Provide the [X, Y] coordinate of the cell's center where the given text is located.  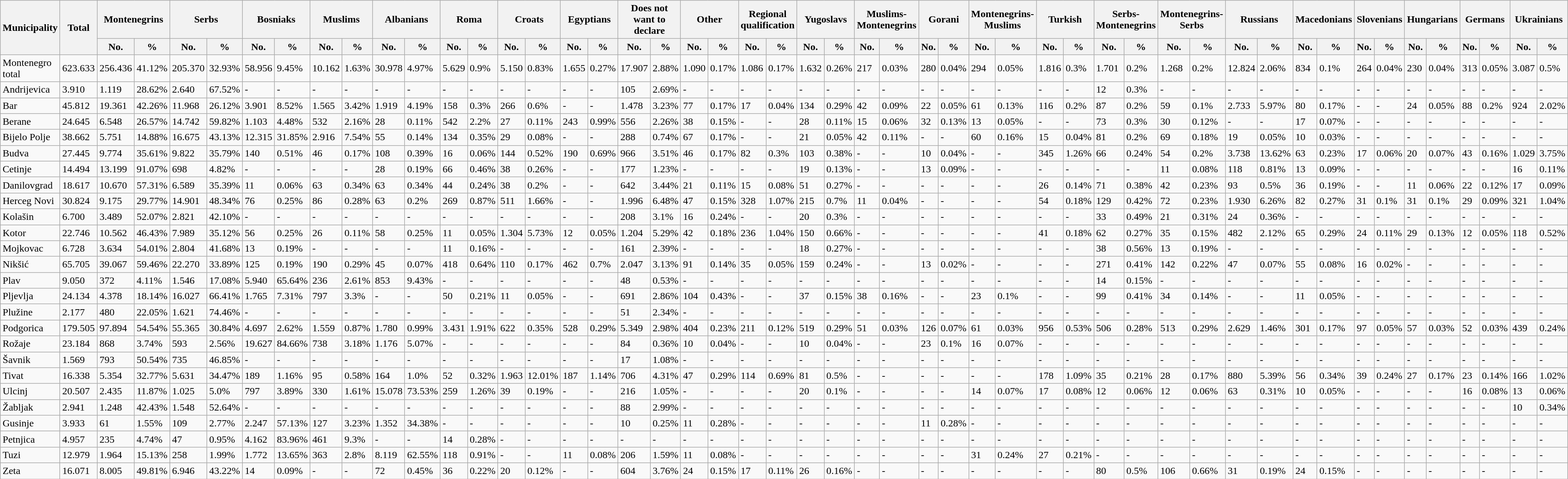
Tuzi [30, 455]
1.090 [694, 68]
110 [511, 265]
4.378 [116, 296]
105 [634, 90]
13.65% [292, 455]
Hungarians [1432, 20]
17.08% [224, 280]
29.77% [152, 201]
11.968 [189, 106]
46.43% [152, 232]
45 [389, 265]
1.963 [511, 376]
3.933 [78, 423]
1.268 [1174, 68]
35.12% [224, 232]
114 [752, 376]
Bar [30, 106]
2.629 [1241, 328]
2.435 [116, 391]
1.61% [357, 391]
Serbs [206, 20]
65 [1305, 232]
868 [116, 344]
129 [1109, 201]
Kotor [30, 232]
62 [1109, 232]
45.812 [78, 106]
58.956 [259, 68]
14.901 [189, 201]
404 [694, 328]
140 [259, 153]
264 [1364, 68]
Muslims-Montenegrins [887, 20]
1.63% [357, 68]
1.478 [634, 106]
30.978 [389, 68]
22.270 [189, 265]
24.645 [78, 121]
542 [454, 121]
5.73% [543, 232]
Does not want to declare [649, 20]
Gorani [944, 20]
2.16% [357, 121]
57.13% [292, 423]
0.74% [666, 137]
Budva [30, 153]
Zeta [30, 471]
3.18% [357, 344]
2.640 [189, 90]
4.74% [152, 439]
439 [1523, 328]
793 [116, 360]
1.780 [389, 328]
1.09% [1079, 376]
10.162 [326, 68]
28.62% [152, 90]
Yugoslavs [826, 20]
2.62% [292, 328]
5.0% [224, 391]
3.13% [666, 265]
6.946 [189, 471]
834 [1305, 68]
2.88% [666, 68]
127 [326, 423]
691 [634, 296]
16.675 [189, 137]
738 [326, 344]
8.52% [292, 106]
2.733 [1241, 106]
22.05% [152, 312]
480 [116, 312]
159 [810, 265]
1.59% [666, 455]
43.22% [224, 471]
Nikšić [30, 265]
76 [259, 201]
Ukrainians [1539, 20]
57.31% [152, 185]
Cetinje [30, 169]
18.617 [78, 185]
60 [982, 137]
1.621 [189, 312]
2.177 [78, 312]
1.55% [152, 423]
0.9% [483, 68]
2.2% [483, 121]
59 [1174, 106]
482 [1241, 232]
6.548 [116, 121]
1.765 [259, 296]
116 [1050, 106]
4.19% [422, 106]
65.64% [292, 280]
2.12% [1276, 232]
109 [189, 423]
Petnjica [30, 439]
9.050 [78, 280]
4.697 [259, 328]
880 [1241, 376]
Slovenians [1379, 20]
Danilovgrad [30, 185]
206 [634, 455]
622 [511, 328]
2.26% [666, 121]
1.701 [1109, 68]
74.46% [224, 312]
2.99% [666, 407]
9.774 [116, 153]
13.62% [1276, 153]
32 [929, 121]
1.204 [634, 232]
0.49% [1141, 217]
103 [810, 153]
13.199 [116, 169]
506 [1109, 328]
313 [1470, 68]
3.431 [454, 328]
10.562 [116, 232]
108 [389, 153]
1.029 [1523, 153]
5.29% [666, 232]
5.631 [189, 376]
4.48% [292, 121]
0.43% [723, 296]
3.42% [357, 106]
67.52% [224, 90]
34.38% [422, 423]
73 [1109, 121]
6.589 [189, 185]
16.071 [78, 471]
26.57% [152, 121]
17.907 [634, 68]
11.87% [152, 391]
1.548 [189, 407]
3.634 [116, 249]
2.916 [326, 137]
58 [389, 232]
7.31% [292, 296]
2.821 [189, 217]
8.119 [389, 455]
328 [752, 201]
Pljevlja [30, 296]
593 [189, 344]
6.728 [78, 249]
Podgorica [30, 328]
19.361 [116, 106]
556 [634, 121]
208 [634, 217]
5.07% [422, 344]
271 [1109, 265]
9.3% [357, 439]
48 [634, 280]
Rožaje [30, 344]
15.078 [389, 391]
266 [511, 106]
14.494 [78, 169]
87 [1109, 106]
211 [752, 328]
77 [694, 106]
14.88% [152, 137]
3.89% [292, 391]
54.54% [152, 328]
1.930 [1241, 201]
7.54% [357, 137]
16.027 [189, 296]
42.10% [224, 217]
33.89% [224, 265]
42.43% [152, 407]
4.957 [78, 439]
1.086 [752, 68]
99 [1109, 296]
31.85% [292, 137]
0.81% [1276, 169]
363 [326, 455]
33 [1109, 217]
91 [694, 265]
243 [574, 121]
Gusinje [30, 423]
Regional qualification [768, 20]
144 [511, 153]
Total [78, 28]
Šavnik [30, 360]
Russians [1259, 20]
698 [189, 169]
177 [634, 169]
2.941 [78, 407]
50.54% [152, 360]
0.51% [292, 153]
5.150 [511, 68]
Egyptians [589, 20]
0.6% [543, 106]
9.43% [422, 280]
97.894 [116, 328]
48.34% [224, 201]
1.964 [116, 455]
0.91% [483, 455]
461 [326, 439]
4.82% [224, 169]
16.338 [78, 376]
23.184 [78, 344]
2.61% [357, 280]
1.919 [389, 106]
Montenegro total [30, 68]
3.74% [152, 344]
27.445 [78, 153]
106 [1174, 471]
Andrijevica [30, 90]
83.96% [292, 439]
1.66% [543, 201]
Albanians [406, 20]
Turkish [1065, 20]
5.751 [116, 137]
3.489 [116, 217]
0.95% [224, 439]
3.3% [357, 296]
2.02% [1553, 106]
1.546 [189, 280]
418 [454, 265]
20.507 [78, 391]
43.13% [224, 137]
1.248 [116, 407]
15.13% [152, 455]
3.51% [666, 153]
5.354 [116, 376]
1.772 [259, 455]
14.742 [189, 121]
6.26% [1276, 201]
623.633 [78, 68]
1.05% [666, 391]
1.07% [781, 201]
30.84% [224, 328]
Herceg Novi [30, 201]
164 [389, 376]
1.103 [259, 121]
84.66% [292, 344]
1.304 [511, 232]
Serbs-Montenegrins [1126, 20]
330 [326, 391]
19.627 [259, 344]
1.91% [483, 328]
1.16% [292, 376]
3.087 [1523, 68]
2.8% [357, 455]
1.46% [1276, 328]
0.83% [543, 68]
1.23% [666, 169]
513 [1174, 328]
35.79% [224, 153]
5.940 [259, 280]
161 [634, 249]
9.822 [189, 153]
35.61% [152, 153]
511 [511, 201]
Plav [30, 280]
3.901 [259, 106]
528 [574, 328]
55.365 [189, 328]
3.76% [666, 471]
69 [1174, 137]
1.176 [389, 344]
18.14% [152, 296]
5.629 [454, 68]
34.47% [224, 376]
Mojkovac [30, 249]
41.68% [224, 249]
3.738 [1241, 153]
30.824 [78, 201]
3.1% [666, 217]
41 [1050, 232]
97 [1364, 328]
86 [326, 201]
0.45% [422, 471]
205.370 [189, 68]
853 [389, 280]
39.067 [116, 265]
179.505 [78, 328]
178 [1050, 376]
372 [116, 280]
4.97% [422, 68]
12.824 [1241, 68]
Montenegrins-Serbs [1192, 20]
Germans [1485, 20]
1.025 [189, 391]
9.175 [116, 201]
259 [454, 391]
0.42% [1141, 201]
37 [810, 296]
5.39% [1276, 376]
71 [1109, 185]
2.06% [1276, 68]
966 [634, 153]
50 [454, 296]
52.64% [224, 407]
1.02% [1553, 376]
43 [1470, 153]
22.746 [78, 232]
604 [634, 471]
1.99% [224, 455]
1.655 [574, 68]
0.56% [1141, 249]
532 [326, 121]
104 [694, 296]
2.69% [666, 90]
735 [189, 360]
2.98% [666, 328]
Plužine [30, 312]
Bijelo Polje [30, 137]
67 [694, 137]
12.01% [543, 376]
Bosniaks [276, 20]
34 [1174, 296]
32.77% [152, 376]
2.86% [666, 296]
91.07% [152, 169]
150 [810, 232]
1.996 [634, 201]
Roma [469, 20]
41.12% [152, 68]
294 [982, 68]
956 [1050, 328]
Berane [30, 121]
7.989 [189, 232]
158 [454, 106]
1.559 [326, 328]
12.979 [78, 455]
66.41% [224, 296]
1.08% [666, 360]
4.162 [259, 439]
217 [867, 68]
8.005 [116, 471]
301 [1305, 328]
2.047 [634, 265]
1.14% [603, 376]
32.93% [224, 68]
65.705 [78, 265]
2.247 [259, 423]
9.45% [292, 68]
2.34% [666, 312]
1.352 [389, 423]
1.119 [116, 90]
166 [1523, 376]
Croats [529, 20]
3.910 [78, 90]
1.632 [810, 68]
4.31% [666, 376]
256.436 [116, 68]
Other [710, 20]
189 [259, 376]
Žabljak [30, 407]
24.134 [78, 296]
258 [189, 455]
216 [634, 391]
Tivat [30, 376]
142 [1174, 265]
5.349 [634, 328]
924 [1523, 106]
519 [810, 328]
187 [574, 376]
10.670 [116, 185]
12.315 [259, 137]
59.46% [152, 265]
Macedonians [1324, 20]
Municipality [30, 28]
235 [116, 439]
62.55% [422, 455]
2.39% [666, 249]
57 [1415, 328]
321 [1523, 201]
Ulcinj [30, 391]
52.07% [152, 217]
18 [810, 249]
Montenegrins-Muslims [1002, 20]
0.58% [357, 376]
462 [574, 265]
2.56% [224, 344]
215 [810, 201]
0.32% [483, 376]
44 [454, 185]
642 [634, 185]
30 [1174, 121]
1.816 [1050, 68]
42.26% [152, 106]
0.39% [422, 153]
93 [1241, 185]
345 [1050, 153]
73.53% [422, 391]
230 [1415, 68]
1.0% [422, 376]
2.77% [224, 423]
288 [634, 137]
Muslims [341, 20]
126 [929, 328]
59.82% [224, 121]
1.569 [78, 360]
1.565 [326, 106]
84 [634, 344]
Kolašin [30, 217]
3.44% [666, 185]
38.662 [78, 137]
26.12% [224, 106]
Montenegrins [133, 20]
3.75% [1553, 153]
0.64% [483, 265]
125 [259, 265]
2.804 [189, 249]
49.81% [152, 471]
0.46% [483, 169]
35.39% [224, 185]
54.01% [152, 249]
6.700 [78, 217]
5.97% [1276, 106]
280 [929, 68]
4.11% [152, 280]
706 [634, 376]
6.48% [666, 201]
46.85% [224, 360]
95 [326, 376]
269 [454, 201]
